Scan for the cell matching the given text and deliver its [x, y] coordinate at center. 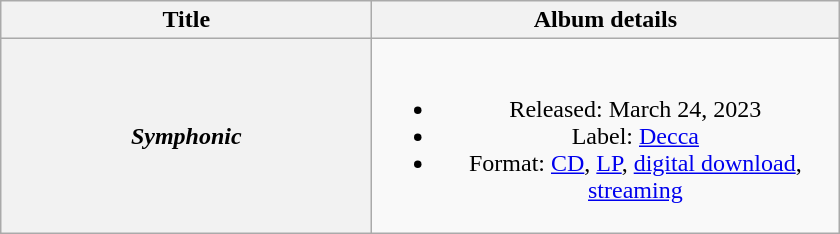
Symphonic [186, 136]
Album details [606, 20]
Released: March 24, 2023Label: DeccaFormat: CD, LP, digital download, streaming [606, 136]
Title [186, 20]
